Scan for the cell matching the given text and deliver its [x, y] coordinate at center. 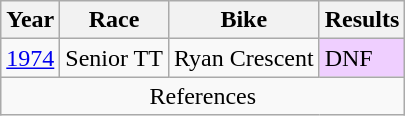
Race [114, 20]
Year [30, 20]
1974 [30, 58]
Ryan Crescent [244, 58]
Results [362, 20]
Senior TT [114, 58]
Bike [244, 20]
References [203, 96]
DNF [362, 58]
